Pinpoint the cell where the given text exists, returning its [X, Y] midpoint coordinate. 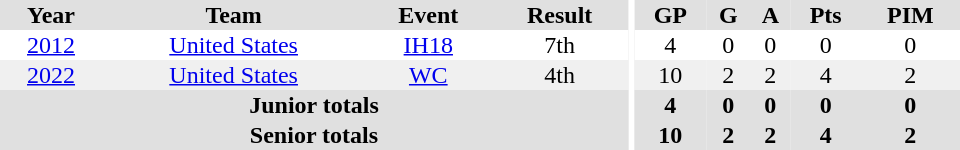
PIM [910, 15]
Junior totals [314, 105]
7th [560, 45]
IH18 [428, 45]
G [728, 15]
Year [51, 15]
WC [428, 75]
Senior totals [314, 135]
Result [560, 15]
Event [428, 15]
4th [560, 75]
GP [670, 15]
2022 [51, 75]
2012 [51, 45]
Team [234, 15]
Pts [826, 15]
A [770, 15]
